Detect which cell encompasses the target text, then output its (X, Y) center coordinate. 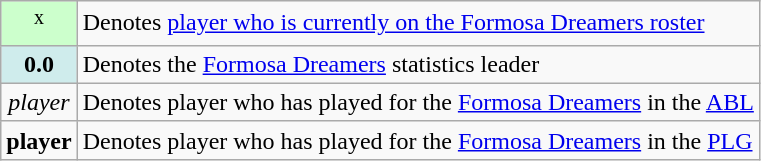
Denotes player who has played for the Formosa Dreamers in the PLG (418, 140)
Denotes player who is currently on the Formosa Dreamers roster (418, 24)
x (39, 24)
Denotes the Formosa Dreamers statistics leader (418, 64)
Denotes player who has played for the Formosa Dreamers in the ABL (418, 102)
0.0 (39, 64)
